For the text-containing cell, return its midpoint in [x, y] coordinate format. 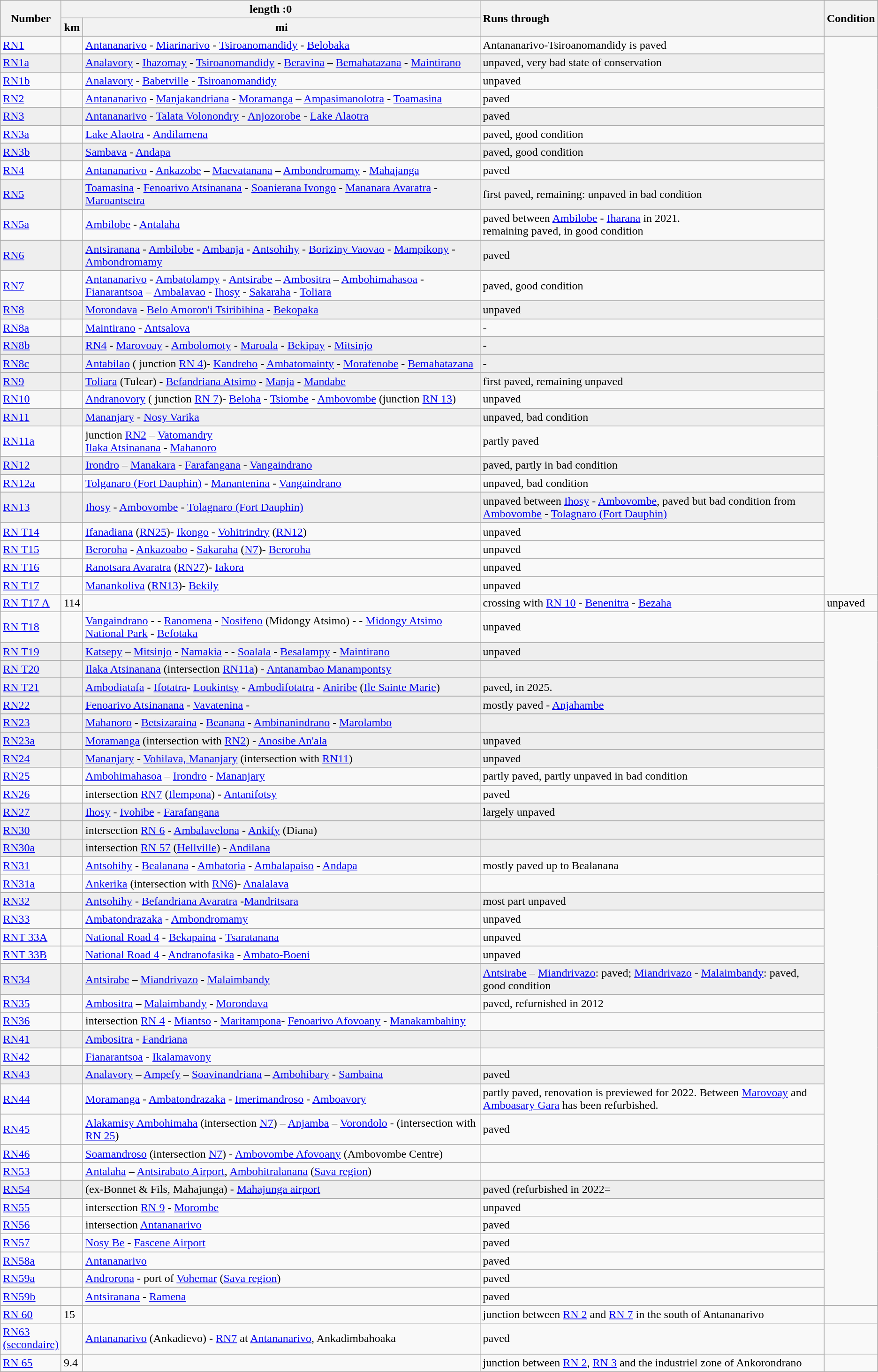
RN8 [31, 310]
Vangaindrano - - Ranomena - Nosifeno (Midongy Atsimo) - - Midongy Atsimo National Park - Befotaka [281, 628]
RN T18 [31, 628]
Antsiranana - Ambilobe - Ambanja - Antsohihy - Boriziny Vaovao - Mampikony - Ambondromamy [281, 255]
Katsepy – Mitsinjo - Namakia - - Soalala - Besalampy - Maintirano [281, 652]
National Road 4 - Bekapaina - Tsaratanana [281, 937]
junction between RN 2, RN 3 and the industriel zone of Ankorondrano [652, 1363]
RN T15 [31, 549]
RN35 [31, 1003]
RN 65 [31, 1363]
RN23 [31, 723]
Antananarivo - Manjakandriana - Moramanga – Ampasimanolotra - Toamasina [281, 99]
Antsirabe – Miandrivazo - Malaimbandy [281, 979]
RN42 [31, 1057]
Antabilao ( junction RN 4)- Kandreho - Ambatomainty - Morafenobe - Bemahatazana [281, 364]
RN4 - Marovoay - Ambolomoty - Maroala - Bekipay - Mitsinjo [281, 346]
RN T17 A [31, 603]
intersection RN7 (Ilempona) - Antanifotsy [281, 794]
RN12a [31, 483]
mi [281, 27]
junction RN2 – VatomandryIlaka Atsinanana - Mahanoro [281, 441]
RN7 [31, 286]
junction between RN 2 and RN 7 in the south of Antananarivo [652, 1314]
Soamandroso (intersection N7) - Ambovombe Afovoany (Ambovombe Centre) [281, 1153]
RN T17 [31, 585]
paved, in 2025. [652, 687]
Fianarantsoa - Ikalamavony [281, 1057]
National Road 4 - Andranofasika - Ambato-Boeni [281, 955]
RN36 [31, 1021]
Alakamisy Ambohimaha (intersection N7) – Anjamba – Vorondolo - (intersection with RN 25) [281, 1129]
Morondava - Belo Amoron'i Tsiribihina - Bekopaka [281, 310]
mostly paved - Anjahambe [652, 705]
RN3 [31, 116]
RN 60 [31, 1314]
Ambilobe - Antalaha [281, 224]
Antananarivo (Ankadievo) - RN7 at Antananarivo, Ankadimbahoaka [281, 1339]
Ranotsara Avaratra (RN27)- Iakora [281, 567]
RN41 [31, 1039]
9.4 [72, 1363]
Ihosy - Ivohibe - Farafangana [281, 812]
Mananjary - Nosy Varika [281, 417]
Condition [851, 18]
RN8c [31, 364]
RN T14 [31, 531]
intersection RN 6 - Ambalavelona - Ankify (Diana) [281, 830]
Moramanga - Ambatondrazaka - Imerimandroso - Amboavory [281, 1099]
Tolganaro (Fort Dauphin) - Manantenina - Vangaindrano [281, 483]
Andranovory ( junction RN 7)- Beloha - Tsiombe - Ambovombe (junction RN 13) [281, 399]
114 [72, 603]
Sambava - Andapa [281, 152]
length :0 [271, 9]
RN T19 [31, 652]
Maintirano - Antsalova [281, 328]
Analavory – Ampefy – Soavinandriana – Ambohibary - Sambaina [281, 1075]
partly paved [652, 441]
RN31 [31, 865]
Ambodiatafa - Ifotatra- Loukintsy - Ambodifotatra - Aniribe (Ile Sainte Marie) [281, 687]
Androrona - port of Vohemar (Sava region) [281, 1279]
RN59b [31, 1296]
RN11 [31, 417]
largely unpaved [652, 812]
paved (refurbished in 2022= [652, 1189]
Ambositra – Malaimbandy - Morondava [281, 1003]
RN24 [31, 758]
Toamasina - Fenoarivo Atsinanana - Soanierana Ivongo - Mananara Avaratra - Maroantsetra [281, 194]
Antsohihy - Befandriana Avaratra -Mandritsara [281, 902]
RN27 [31, 812]
Fenoarivo Atsinanana - Vavatenina - [281, 705]
paved, refurnished in 2012 [652, 1003]
Antananarivo-Tsiroanomandidy is paved [652, 45]
RN1a [31, 63]
Ifanadiana (RN25)- Ikongo - Vohitrindry (RN12) [281, 531]
Beroroha - Ankazoabo - Sakaraha (N7)- Beroroha [281, 549]
RN13 [31, 508]
Mananjary - Vohilava, Mananjary (intersection with RN11) [281, 758]
RN30 [31, 830]
RN23a [31, 741]
RN6 [31, 255]
Ankerika (intersection with RN6)- Analalava [281, 883]
Ihosy - Ambovombe - Tolagnaro (Fort Dauphin) [281, 508]
intersection Antananarivo [281, 1225]
Manankoliva (RN13)- Bekily [281, 585]
intersection RN 57 (Hellville) - Andilana [281, 848]
Ambatondrazaka - Ambondromamy [281, 919]
RN26 [31, 794]
RN25 [31, 776]
RN11a [31, 441]
15 [72, 1314]
paved, partly in bad condition [652, 465]
Antananarivo - Ankazobe – Maevatanana – Ambondromamy - Mahajanga [281, 170]
Runs through [652, 18]
unpaved, very bad state of conservation [652, 63]
Antsirabe – Miandrivazo: paved; Miandrivazo - Malaimbandy: paved, good condition [652, 979]
Antsiranana - Ramena [281, 1296]
RN59a [31, 1279]
RN9 [31, 381]
RN43 [31, 1075]
RN T21 [31, 687]
Toliara (Tulear) - Befandriana Atsimo - Manja - Mandabe [281, 381]
RN T20 [31, 669]
RNT 33A [31, 937]
RN12 [31, 465]
(ex-Bonnet & Fils, Mahajunga) - Mahajunga airport [281, 1189]
most part unpaved [652, 902]
RN4 [31, 170]
RN31a [31, 883]
RN3a [31, 134]
Antsohihy - Bealanana - Ambatoria - Ambalapaiso - Andapa [281, 865]
RN1b [31, 81]
Number [31, 18]
RN5a [31, 224]
RN44 [31, 1099]
intersection RN 4 - Miantso - Maritampona- Fenoarivo Afovoany - Manakambahiny [281, 1021]
Ilaka Atsinanana (intersection RN11a) - Antanambao Manampontsy [281, 669]
first paved, remaining unpaved [652, 381]
first paved, remaining: unpaved in bad condition [652, 194]
RN63 (secondaire) [31, 1339]
RN33 [31, 919]
crossing with RN 10 - Benenitra - Bezaha [652, 603]
Antananarivo - Talata Volonondry - Anjozorobe - Lake Alaotra [281, 116]
RN57 [31, 1243]
RN10 [31, 399]
partly paved, renovation is previewed for 2022. Between Marovoay and Amboasary Gara has been refurbished. [652, 1099]
RN8b [31, 346]
Nosy Be - Fascene Airport [281, 1243]
Antananarivo [281, 1261]
RN46 [31, 1153]
Lake Alaotra - Andilamena [281, 134]
Mahanoro - Betsizaraina - Beanana - Ambinanindrano - Marolambo [281, 723]
RN53 [31, 1171]
RN32 [31, 902]
Ambositra - Fandriana [281, 1039]
RN2 [31, 99]
Analavory - Babetville - Tsiroanomandidy [281, 81]
RN3b [31, 152]
Irondro – Manakara - Farafangana - Vangaindrano [281, 465]
RNT 33B [31, 955]
RN30a [31, 848]
RN1 [31, 45]
mostly paved up to Bealanana [652, 865]
Ambohimahasoa – Irondro - Mananjary [281, 776]
Antananarivo - Ambatolampy - Antsirabe – Ambositra – Ambohimahasoa - Fianarantsoa – Ambalavao - Ihosy - Sakaraha - Toliara [281, 286]
RN55 [31, 1207]
RN5 [31, 194]
Analavory - Ihazomay - Tsiroanomandidy - Beravina – Bemahatazana - Maintirano [281, 63]
RN54 [31, 1189]
RN8a [31, 328]
partly paved, partly unpaved in bad condition [652, 776]
Moramanga (intersection with RN2) - Anosibe An'ala [281, 741]
unpaved between Ihosy - Ambovombe, paved but bad condition from Ambovombe - Tolagnaro (Fort Dauphin) [652, 508]
RN22 [31, 705]
RN56 [31, 1225]
RN34 [31, 979]
intersection RN 9 - Morombe [281, 1207]
Antalaha – Antsirabato Airport, Ambohitralanana (Sava region) [281, 1171]
RN58a [31, 1261]
Antananarivo - Miarinarivo - Tsiroanomandidy - Belobaka [281, 45]
RN45 [31, 1129]
paved between Ambilobe - Iharana in 2021.remaining paved, in good condition [652, 224]
RN T16 [31, 567]
km [72, 27]
